Identify which cell holds the provided text, then report its [X, Y] central coordinate. 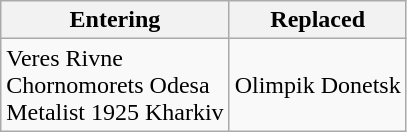
Entering [115, 20]
Veres RivneChornomorets OdesaMetalist 1925 Kharkiv [115, 85]
Replaced [318, 20]
Olimpik Donetsk [318, 85]
